Return (x, y) of the center of cell containing provided text 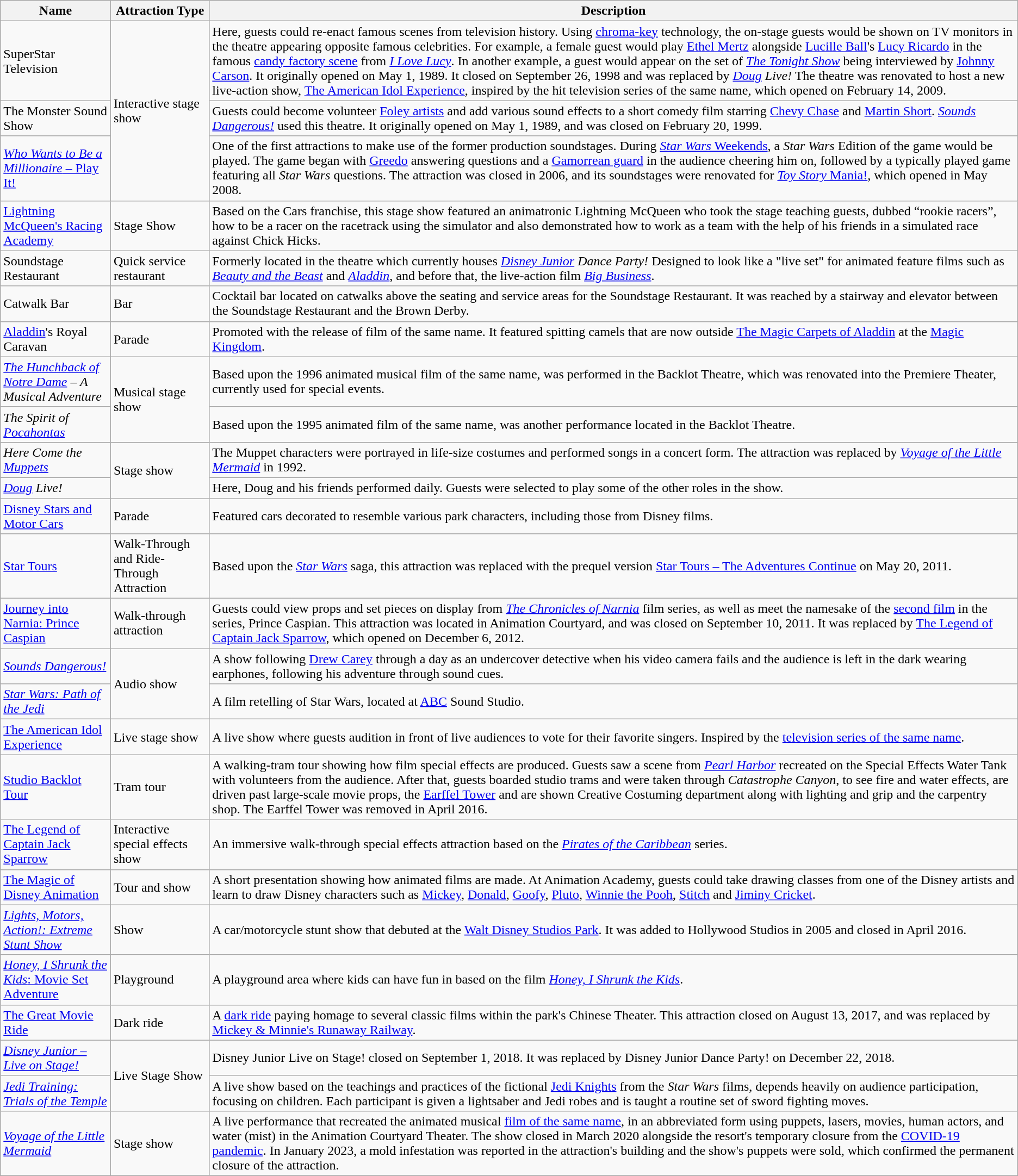
Based upon the 1995 animated film of the same name, was another performance located in the Backlot Theatre. (613, 424)
Star Tours (55, 567)
Interactive special effects show (160, 844)
Show (160, 930)
Bar (160, 303)
Dark ride (160, 1022)
Lightning McQueen's Racing Academy (55, 226)
A car/motorcycle stunt show that debuted at the Walt Disney Studios Park. It was added to Hollywood Studios in 2005 and closed in April 2016. (613, 930)
Tour and show (160, 887)
Playground (160, 980)
Description (613, 11)
Musical stage show (160, 399)
The Magic of Disney Animation (55, 887)
Based upon the Star Wars saga, this attraction was replaced with the prequel version Star Tours – The Adventures Continue on May 20, 2011. (613, 567)
Studio Backlot Tour (55, 787)
Tram tour (160, 787)
Live Stage Show (160, 1075)
Disney Junior – Live on Stage! (55, 1058)
Featured cars decorated to resemble various park characters, including those from Disney films. (613, 515)
Journey into Narnia: Prince Caspian (55, 624)
Audio show (160, 684)
Voyage of the Little Mermaid (55, 1143)
Jedi Training: Trials of the Temple (55, 1093)
Walk-Through and Ride-Through Attraction (160, 567)
Honey, I Shrunk the Kids: Movie Set Adventure (55, 980)
SuperStar Television (55, 61)
Attraction Type (160, 11)
The Great Movie Ride (55, 1022)
Catwalk Bar (55, 303)
A live show where guests audition in front of live audiences to vote for their favorite singers. Inspired by the television series of the same name. (613, 737)
Soundstage Restaurant (55, 269)
Walk-through attraction (160, 624)
Here Come the Muppets (55, 460)
Interactive stage show (160, 111)
Live stage show (160, 737)
Aladdin's Royal Caravan (55, 339)
Name (55, 11)
The Monster Sound Show (55, 119)
Stage Show (160, 226)
Doug Live! (55, 488)
An immersive walk-through special effects attraction based on the Pirates of the Caribbean series. (613, 844)
Star Wars: Path of the Jedi (55, 701)
Quick service restaurant (160, 269)
Disney Stars and Motor Cars (55, 515)
Lights, Motors, Action!: Extreme Stunt Show (55, 930)
Sounds Dangerous! (55, 667)
The Hunchback of Notre Dame – A Musical Adventure (55, 382)
A playground area where kids can have fun in based on the film Honey, I Shrunk the Kids. (613, 980)
Here, Doug and his friends performed daily. Guests were selected to play some of the other roles in the show. (613, 488)
The Spirit of Pocahontas (55, 424)
Who Wants to Be a Millionaire – Play It! (55, 169)
Disney Junior Live on Stage! closed on September 1, 2018. It was replaced by Disney Junior Dance Party! on December 22, 2018. (613, 1058)
The Legend of Captain Jack Sparrow (55, 844)
The American Idol Experience (55, 737)
A film retelling of Star Wars, located at ABC Sound Studio. (613, 701)
